Pinpoint the cell where the given text exists, returning its [X, Y] midpoint coordinate. 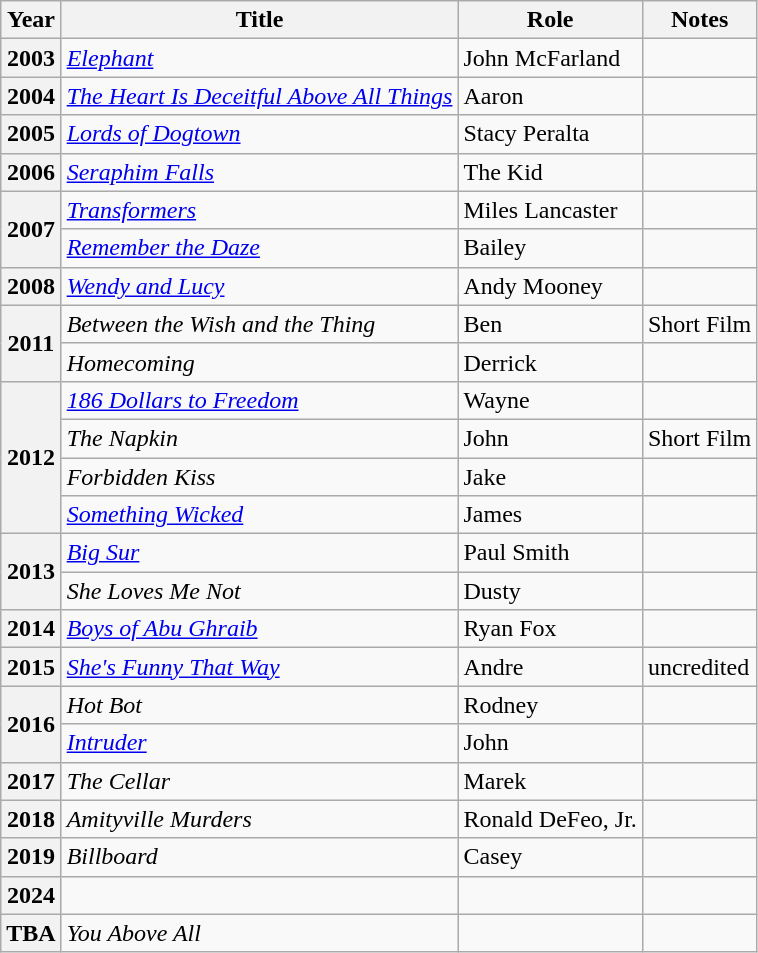
The Kid [550, 172]
2008 [31, 286]
2016 [31, 724]
Big Sur [260, 553]
Between the Wish and the Thing [260, 324]
Paul Smith [550, 553]
The Napkin [260, 438]
Andre [550, 667]
Ryan Fox [550, 629]
Title [260, 20]
Notes [699, 20]
2019 [31, 857]
Jake [550, 477]
Transformers [260, 210]
John McFarland [550, 58]
Wendy and Lucy [260, 286]
186 Dollars to Freedom [260, 400]
She's Funny That Way [260, 667]
2003 [31, 58]
Stacy Peralta [550, 134]
2005 [31, 134]
Dusty [550, 591]
Marek [550, 781]
Hot Bot [260, 705]
Elephant [260, 58]
Bailey [550, 248]
Homecoming [260, 362]
Miles Lancaster [550, 210]
2024 [31, 895]
Seraphim Falls [260, 172]
James [550, 515]
Casey [550, 857]
The Cellar [260, 781]
Andy Mooney [550, 286]
Role [550, 20]
Remember the Daze [260, 248]
Aaron [550, 96]
2011 [31, 343]
She Loves Me Not [260, 591]
You Above All [260, 933]
Lords of Dogtown [260, 134]
2014 [31, 629]
Derrick [550, 362]
2013 [31, 572]
Forbidden Kiss [260, 477]
The Heart Is Deceitful Above All Things [260, 96]
2015 [31, 667]
2012 [31, 457]
TBA [31, 933]
Rodney [550, 705]
Amityville Murders [260, 819]
Intruder [260, 743]
Wayne [550, 400]
2007 [31, 229]
Something Wicked [260, 515]
2006 [31, 172]
uncredited [699, 667]
2017 [31, 781]
2004 [31, 96]
Billboard [260, 857]
Ronald DeFeo, Jr. [550, 819]
Boys of Abu Ghraib [260, 629]
Year [31, 20]
Ben [550, 324]
2018 [31, 819]
